Capture the cell that displays the provided text and extract its [X, Y] central coordinate. 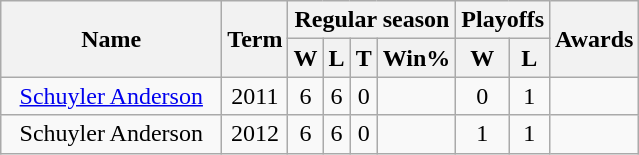
T [364, 58]
Awards [594, 39]
Term [255, 39]
2012 [255, 134]
Win% [416, 58]
Name [112, 39]
Playoffs [503, 20]
2011 [255, 96]
Regular season [372, 20]
